Capture the cell that displays the provided text and extract its (x, y) central coordinate. 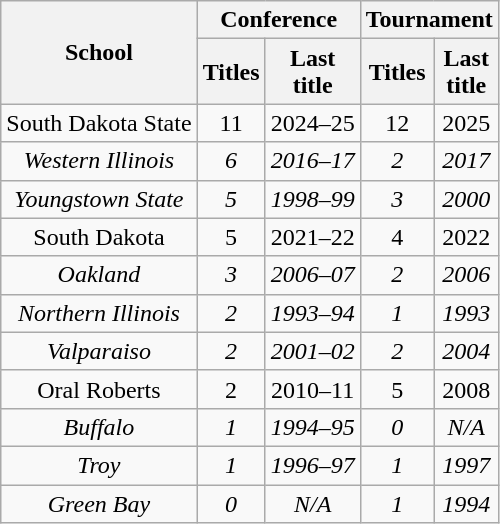
Tournament (429, 20)
4 (397, 237)
Conference (278, 20)
1993 (466, 313)
Troy (99, 465)
2010–11 (312, 389)
2025 (466, 123)
11 (231, 123)
1994 (466, 503)
Valparaiso (99, 351)
2006–07 (312, 275)
6 (231, 161)
South Dakota (99, 237)
Buffalo (99, 427)
Oral Roberts (99, 389)
Green Bay (99, 503)
2022 (466, 237)
South Dakota State (99, 123)
Northern Illinois (99, 313)
1997 (466, 465)
2004 (466, 351)
1994–95 (312, 427)
Oakland (99, 275)
2008 (466, 389)
School (99, 52)
2017 (466, 161)
1998–99 (312, 199)
1993–94 (312, 313)
1996–97 (312, 465)
Youngstown State (99, 199)
12 (397, 123)
2021–22 (312, 237)
2001–02 (312, 351)
2006 (466, 275)
2024–25 (312, 123)
2016–17 (312, 161)
Western Illinois (99, 161)
2000 (466, 199)
